Extract the [x, y] coordinate from the center of the cell holding the provided text.  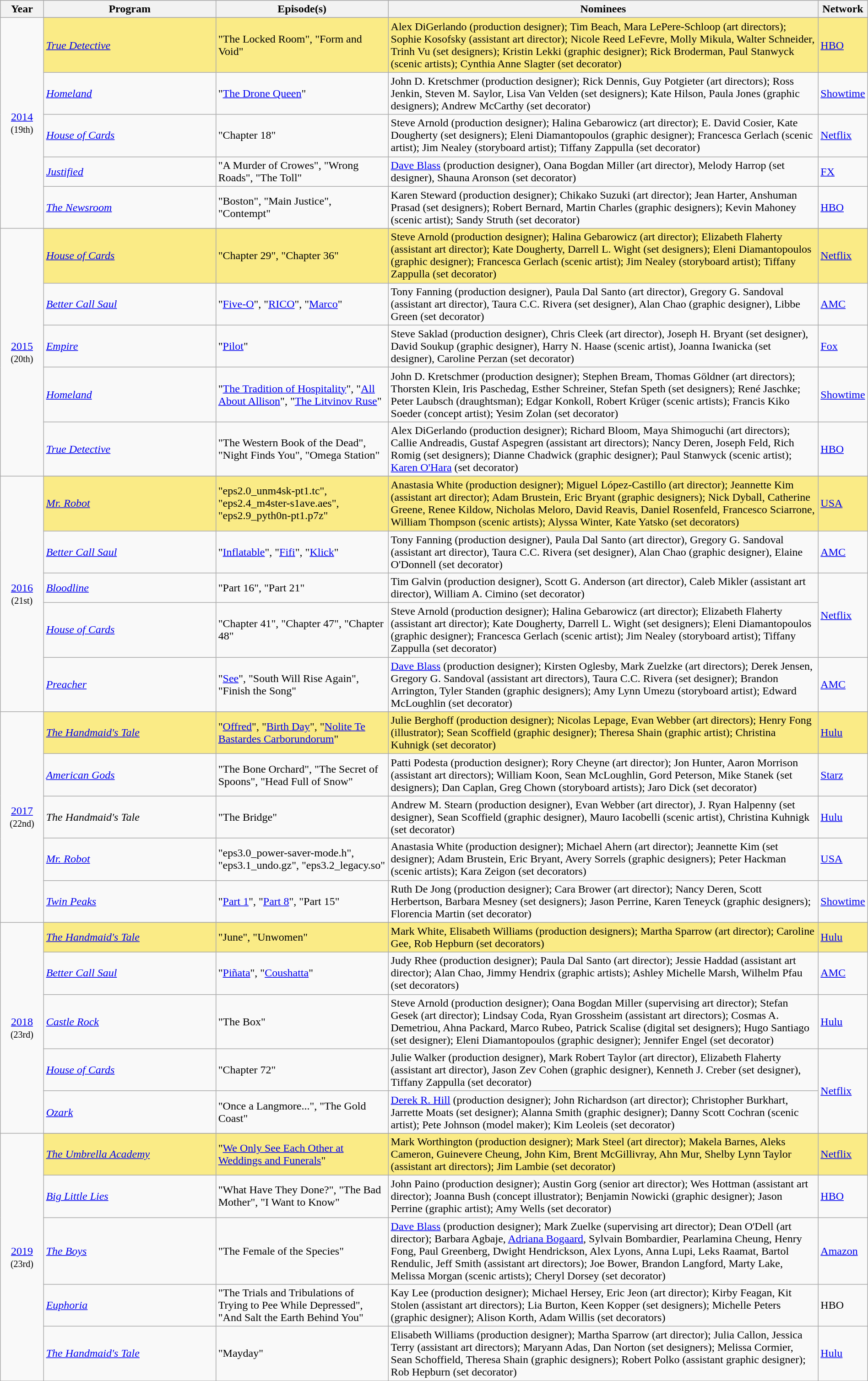
"The Tradition of Hospitality", "All About Allison", "The Litvinov Ruse" [302, 395]
The Newsroom [130, 207]
Preacher [130, 685]
2019(23rd) [22, 1257]
"See", "South Will Rise Again", "Finish the Song" [302, 685]
Bloodline [130, 588]
Year [22, 9]
"The Locked Room", "Form and Void" [302, 45]
"A Murder of Crowes", "Wrong Roads", "The Toll" [302, 171]
Dave Blass (production designer), Oana Bogdan Miller (art director), Melody Harrop (set designer), Shauna Aronson (set decorator) [603, 171]
The Umbrella Academy [130, 1154]
"The Bone Orchard", "The Secret of Spoons", "Head Full of Snow" [302, 775]
2016(21st) [22, 594]
Network [843, 9]
"The Drone Queen" [302, 93]
"June", "Unwomen" [302, 937]
"Pilot" [302, 346]
"The Trials and Tribulations of Trying to Pee While Depressed", "And Salt the Earth Behind You" [302, 1305]
Episode(s) [302, 9]
The Boys [130, 1251]
"Boston", "Main Justice", "Contempt" [302, 207]
2015(20th) [22, 352]
Twin Peaks [130, 901]
Euphoria [130, 1305]
"Chapter 41", "Chapter 47", "Chapter 48" [302, 630]
"Chapter 29", "Chapter 36" [302, 255]
Empire [130, 346]
Ozark [130, 1112]
2014(19th) [22, 123]
"What Have They Done?", "The Bad Mother", "I Want to Know" [302, 1196]
"eps2.0_unm4sk-pt1.tc", "eps2.4_m4ster-s1ave.aes", "eps2.9_pyth0n-pt1.p7z" [302, 504]
"Chapter 18" [302, 135]
Justified [130, 171]
Amazon [843, 1251]
Fox [843, 346]
"Part 1", "Part 8", "Part 15" [302, 901]
Program [130, 9]
2018(23rd) [22, 1028]
FX [843, 171]
"Piñata", "Coushatta" [302, 973]
"Once a Langmore...", "The Gold Coast" [302, 1112]
"Mayday" [302, 1354]
"Part 16", "Part 21" [302, 588]
Tim Galvin (production designer), Scott G. Anderson (art director), Caleb Mikler (assistant art director), William A. Cimino (set decorator) [603, 588]
"The Bridge" [302, 817]
American Gods [130, 775]
Nominees [603, 9]
"We Only See Each Other at Weddings and Funerals" [302, 1154]
"Offred", "Birth Day", "Nolite Te Bastardes Carborundorum" [302, 733]
Big Little Lies [130, 1196]
"The Female of the Species" [302, 1251]
"Chapter 72" [302, 1070]
Mark White, Elisabeth Williams (production designers); Martha Sparrow (art director); Caroline Gee, Rob Hepburn (set decorators) [603, 937]
"The Box" [302, 1022]
"eps3.0_power-saver-mode.h", "eps3.1_undo.gz", "eps3.2_legacy.so" [302, 859]
Starz [843, 775]
"Inflatable", "Fifi", "Klick" [302, 552]
Castle Rock [130, 1022]
2017(22nd) [22, 817]
"Five-O", "RICO", "Marco" [302, 304]
"The Western Book of the Dead", "Night Finds You", "Omega Station" [302, 449]
